Search for the cell housing the specified text and yield its (X, Y) center coordinate. 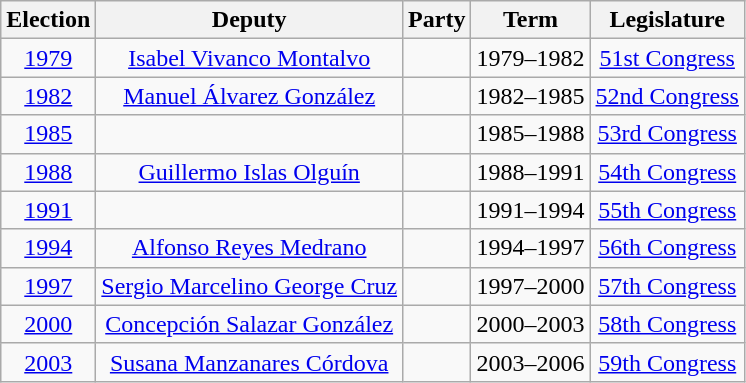
51st Congress (667, 58)
1985–1988 (530, 134)
2000–2003 (530, 324)
55th Congress (667, 210)
2000 (48, 324)
1982–1985 (530, 96)
Concepción Salazar González (250, 324)
1994 (48, 248)
1997–2000 (530, 286)
56th Congress (667, 248)
Susana Manzanares Córdova (250, 362)
2003 (48, 362)
Guillermo Islas Olguín (250, 172)
59th Congress (667, 362)
Manuel Álvarez González (250, 96)
1988–1991 (530, 172)
1985 (48, 134)
54th Congress (667, 172)
Party (437, 20)
Sergio Marcelino George Cruz (250, 286)
1991–1994 (530, 210)
53rd Congress (667, 134)
Election (48, 20)
1994–1997 (530, 248)
2003–2006 (530, 362)
1997 (48, 286)
Alfonso Reyes Medrano (250, 248)
58th Congress (667, 324)
1979 (48, 58)
52nd Congress (667, 96)
Legislature (667, 20)
1982 (48, 96)
57th Congress (667, 286)
Term (530, 20)
1991 (48, 210)
Deputy (250, 20)
1979–1982 (530, 58)
Isabel Vivanco Montalvo (250, 58)
1988 (48, 172)
